Capture the cell that displays the provided text and extract its [x, y] central coordinate. 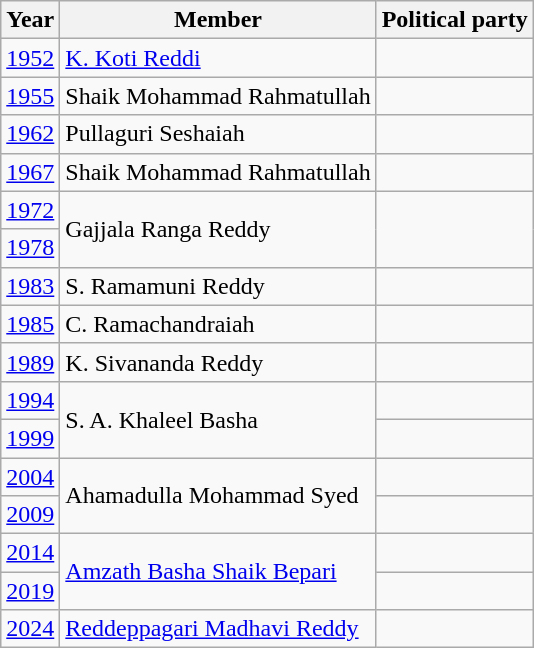
1972 [30, 210]
Political party [454, 20]
1955 [30, 96]
Member [218, 20]
C. Ramachandraiah [218, 324]
Amzath Basha Shaik Bepari [218, 572]
2009 [30, 515]
1989 [30, 362]
S. Ramamuni Reddy [218, 286]
K. Koti Reddi [218, 58]
1999 [30, 438]
2019 [30, 591]
1985 [30, 324]
2024 [30, 629]
S. A. Khaleel Basha [218, 419]
Reddeppagari Madhavi Reddy [218, 629]
2014 [30, 553]
1952 [30, 58]
2004 [30, 477]
1967 [30, 172]
1962 [30, 134]
Gajjala Ranga Reddy [218, 229]
Pullaguri Seshaiah [218, 134]
1983 [30, 286]
1994 [30, 400]
1978 [30, 248]
K. Sivananda Reddy [218, 362]
Ahamadulla Mohammad Syed [218, 496]
Year [30, 20]
